From the cell containing the given text, extract its center point as [x, y] coordinate. 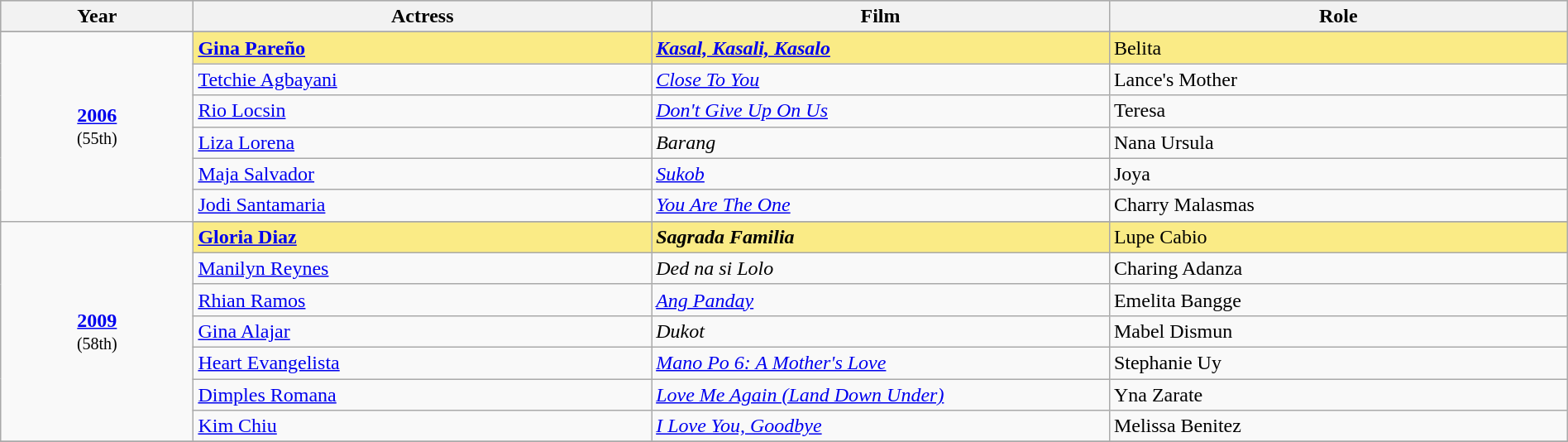
Maja Salvador [423, 174]
Ded na si Lolo [881, 268]
Dimples Romana [423, 395]
Actress [423, 17]
Manilyn Reynes [423, 268]
Nana Ursula [1338, 142]
Stephanie Uy [1338, 363]
Belita [1338, 48]
Charing Adanza [1338, 268]
2009(58th) [98, 331]
Jodi Santamaria [423, 205]
Gloria Diaz [423, 237]
Yna Zarate [1338, 395]
Lupe Cabio [1338, 237]
Sagrada Familia [881, 237]
Mano Po 6: A Mother's Love [881, 363]
Dukot [881, 331]
Rio Locsin [423, 111]
Rhian Ramos [423, 300]
Charry Malasmas [1338, 205]
Sukob [881, 174]
2006(55th) [98, 127]
Ang Panday [881, 300]
Film [881, 17]
Tetchie Agbayani [423, 79]
Gina Alajar [423, 331]
Kasal, Kasali, Kasalo [881, 48]
Gina Pareño [423, 48]
You Are The One [881, 205]
Heart Evangelista [423, 363]
Teresa [1338, 111]
Liza Lorena [423, 142]
I Love You, Goodbye [881, 426]
Barang [881, 142]
Emelita Bangge [1338, 300]
Don't Give Up On Us [881, 111]
Kim Chiu [423, 426]
Close To You [881, 79]
Love Me Again (Land Down Under) [881, 395]
Role [1338, 17]
Lance's Mother [1338, 79]
Joya [1338, 174]
Mabel Dismun [1338, 331]
Year [98, 17]
Melissa Benitez [1338, 426]
